Return the (x, y) coordinate for the center point of the cell that contains the specified text.  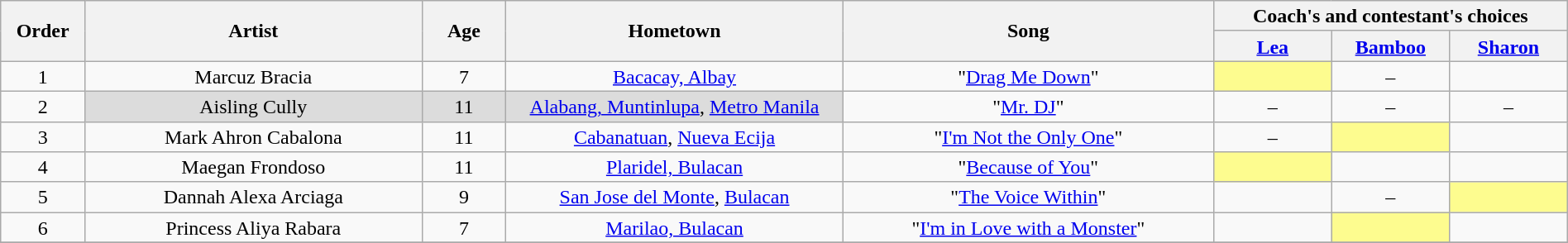
Princess Aliya Rabara (253, 228)
1 (43, 76)
4 (43, 167)
Aisling Cully (253, 106)
Marcuz Bracia (253, 76)
Maegan Frondoso (253, 167)
"Because of You" (1028, 167)
San Jose del Monte, Bulacan (675, 197)
Mark Ahron Cabalona (253, 137)
5 (43, 197)
"Drag Me Down" (1028, 76)
3 (43, 137)
Cabanatuan, Nueva Ecija (675, 137)
Alabang, Muntinlupa, Metro Manila (675, 106)
Artist (253, 31)
Plaridel, Bulacan (675, 167)
2 (43, 106)
Lea (1272, 46)
Dannah Alexa Arciaga (253, 197)
"Mr. DJ" (1028, 106)
Marilao, Bulacan (675, 228)
"The Voice Within" (1028, 197)
Order (43, 31)
Song (1028, 31)
6 (43, 228)
"I'm in Love with a Monster" (1028, 228)
"I'm Not the Only One" (1028, 137)
Bacacay, Albay (675, 76)
Bamboo (1391, 46)
Coach's and contestant's choices (1390, 17)
9 (464, 197)
Sharon (1508, 46)
Age (464, 31)
Hometown (675, 31)
